Locate the cell with the specified text and output its [X, Y] center coordinate. 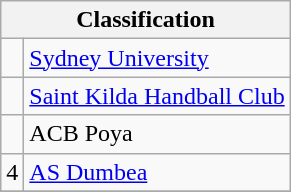
4 [12, 172]
Sydney University [157, 58]
Saint Kilda Handball Club [157, 96]
ACB Poya [157, 134]
Classification [146, 20]
AS Dumbea [157, 172]
